Pinpoint the cell where the given text exists, returning its [x, y] midpoint coordinate. 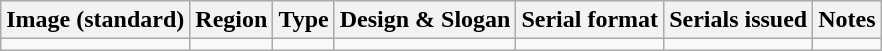
Type [304, 20]
Design & Slogan [425, 20]
Serials issued [738, 20]
Region [232, 20]
Serial format [590, 20]
Notes [847, 20]
Image (standard) [96, 20]
